For the text-containing cell, return its midpoint in [X, Y] coordinate format. 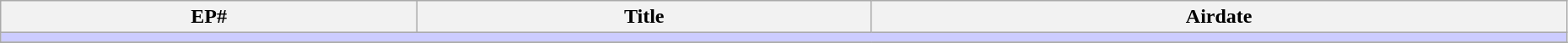
Title [644, 17]
Airdate [1219, 17]
EP# [209, 17]
